Scan for the cell matching the given text and deliver its [X, Y] coordinate at center. 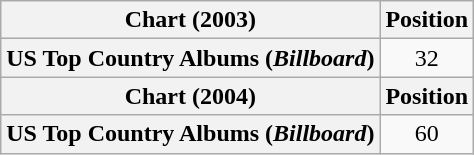
60 [427, 134]
Chart (2004) [190, 96]
Chart (2003) [190, 20]
32 [427, 58]
